Output the (X, Y) coordinate of the center of the cell containing the given text.  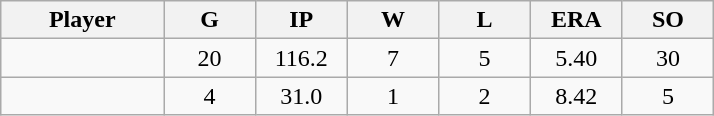
G (210, 20)
20 (210, 58)
L (485, 20)
7 (393, 58)
1 (393, 96)
8.42 (576, 96)
ERA (576, 20)
2 (485, 96)
IP (301, 20)
Player (82, 20)
5.40 (576, 58)
116.2 (301, 58)
W (393, 20)
4 (210, 96)
31.0 (301, 96)
30 (668, 58)
SO (668, 20)
